For the text-containing cell, return its midpoint in (x, y) coordinate format. 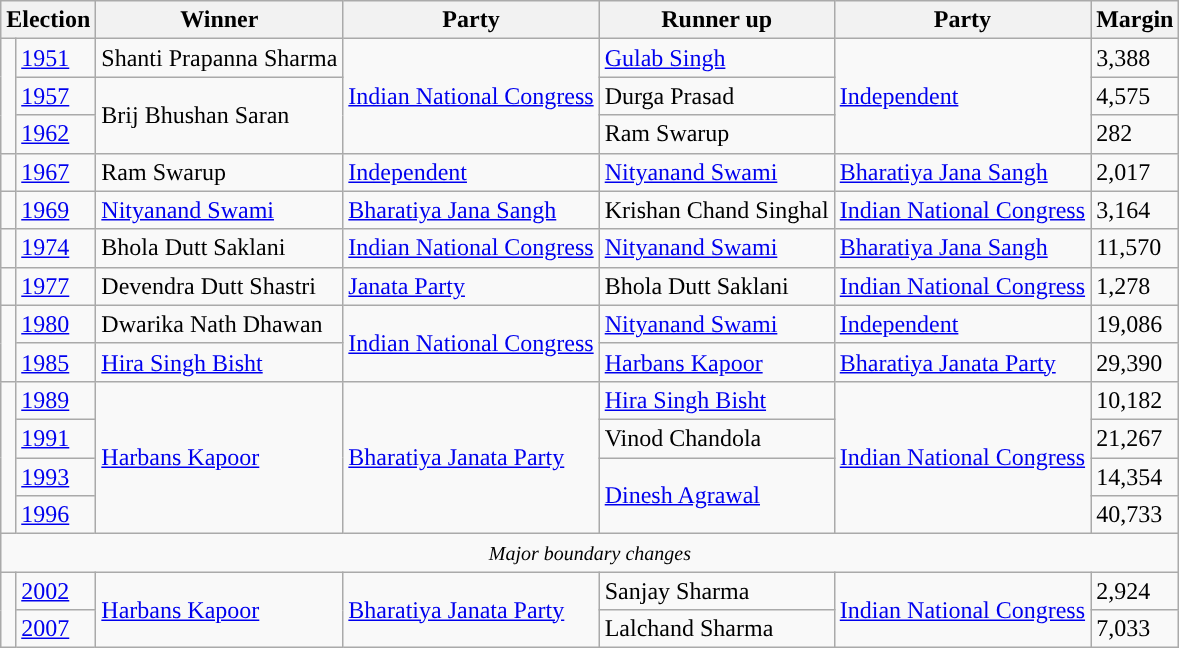
Janata Party (471, 286)
3,164 (1135, 210)
Lalchand Sharma (716, 629)
1993 (56, 477)
3,388 (1135, 58)
Runner up (716, 20)
21,267 (1135, 438)
Election (48, 20)
1967 (56, 172)
19,086 (1135, 324)
Vinod Chandola (716, 438)
Major boundary changes (590, 553)
1974 (56, 248)
1991 (56, 438)
1989 (56, 400)
1962 (56, 134)
1996 (56, 515)
Dinesh Agrawal (716, 496)
282 (1135, 134)
Durga Prasad (716, 96)
Winner (220, 20)
29,390 (1135, 362)
1977 (56, 286)
1985 (56, 362)
2002 (56, 591)
Shanti Prapanna Sharma (220, 58)
2,924 (1135, 591)
10,182 (1135, 400)
Gulab Singh (716, 58)
Krishan Chand Singhal (716, 210)
1,278 (1135, 286)
1980 (56, 324)
Dwarika Nath Dhawan (220, 324)
Brij Bhushan Saran (220, 115)
14,354 (1135, 477)
7,033 (1135, 629)
2,017 (1135, 172)
4,575 (1135, 96)
2007 (56, 629)
Devendra Dutt Shastri (220, 286)
11,570 (1135, 248)
1969 (56, 210)
1951 (56, 58)
Sanjay Sharma (716, 591)
1957 (56, 96)
Margin (1135, 20)
40,733 (1135, 515)
